From the cell containing the given text, extract its center point as (x, y) coordinate. 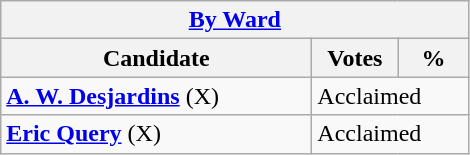
A. W. Desjardins (X) (156, 96)
Eric Query (X) (156, 134)
Candidate (156, 58)
% (434, 58)
Votes (355, 58)
By Ward (235, 20)
